Pinpoint the cell where the given text exists, returning its (X, Y) midpoint coordinate. 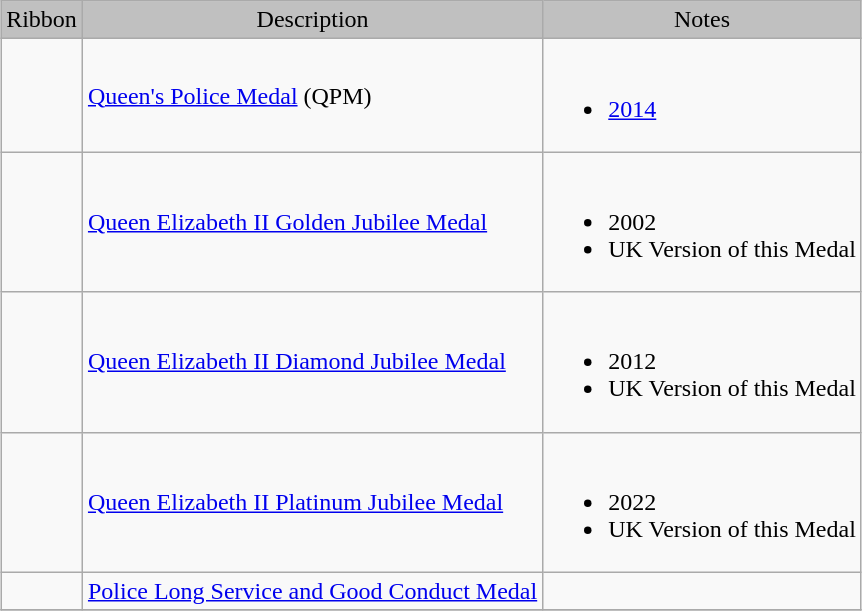
Queen's Police Medal (QPM) (312, 96)
Description (312, 20)
2002UK Version of this Medal (702, 222)
Police Long Service and Good Conduct Medal (312, 591)
Queen Elizabeth II Golden Jubilee Medal (312, 222)
Notes (702, 20)
Queen Elizabeth II Platinum Jubilee Medal (312, 502)
Ribbon (42, 20)
Queen Elizabeth II Diamond Jubilee Medal (312, 362)
2012UK Version of this Medal (702, 362)
2014 (702, 96)
2022UK Version of this Medal (702, 502)
